Output the [x, y] coordinate of the center of the cell containing the given text.  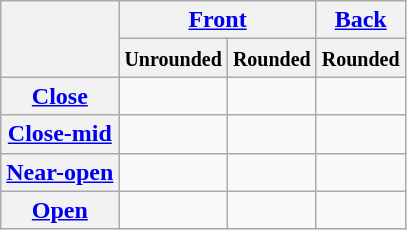
Open [60, 210]
Near-open [60, 172]
Unrounded [173, 58]
Close [60, 96]
Close-mid [60, 134]
Back [360, 20]
Front [218, 20]
